Identify which cell holds the provided text, then report its (x, y) central coordinate. 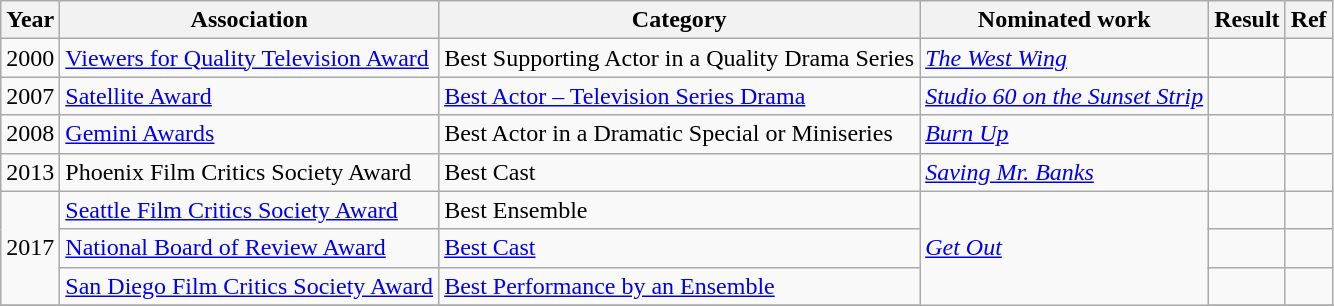
Best Actor – Television Series Drama (680, 96)
Satellite Award (250, 96)
National Board of Review Award (250, 248)
Best Performance by an Ensemble (680, 286)
Year (30, 20)
2008 (30, 134)
Best Ensemble (680, 210)
San Diego Film Critics Society Award (250, 286)
2017 (30, 248)
Get Out (1064, 248)
2000 (30, 58)
Nominated work (1064, 20)
Ref (1308, 20)
2013 (30, 172)
Viewers for Quality Television Award (250, 58)
Gemini Awards (250, 134)
Best Supporting Actor in a Quality Drama Series (680, 58)
2007 (30, 96)
Best Actor in a Dramatic Special or Miniseries (680, 134)
Category (680, 20)
Result (1247, 20)
Association (250, 20)
Burn Up (1064, 134)
Studio 60 on the Sunset Strip (1064, 96)
Saving Mr. Banks (1064, 172)
Phoenix Film Critics Society Award (250, 172)
Seattle Film Critics Society Award (250, 210)
The West Wing (1064, 58)
